Extract the (X, Y) coordinate from the center of the cell holding the provided text.  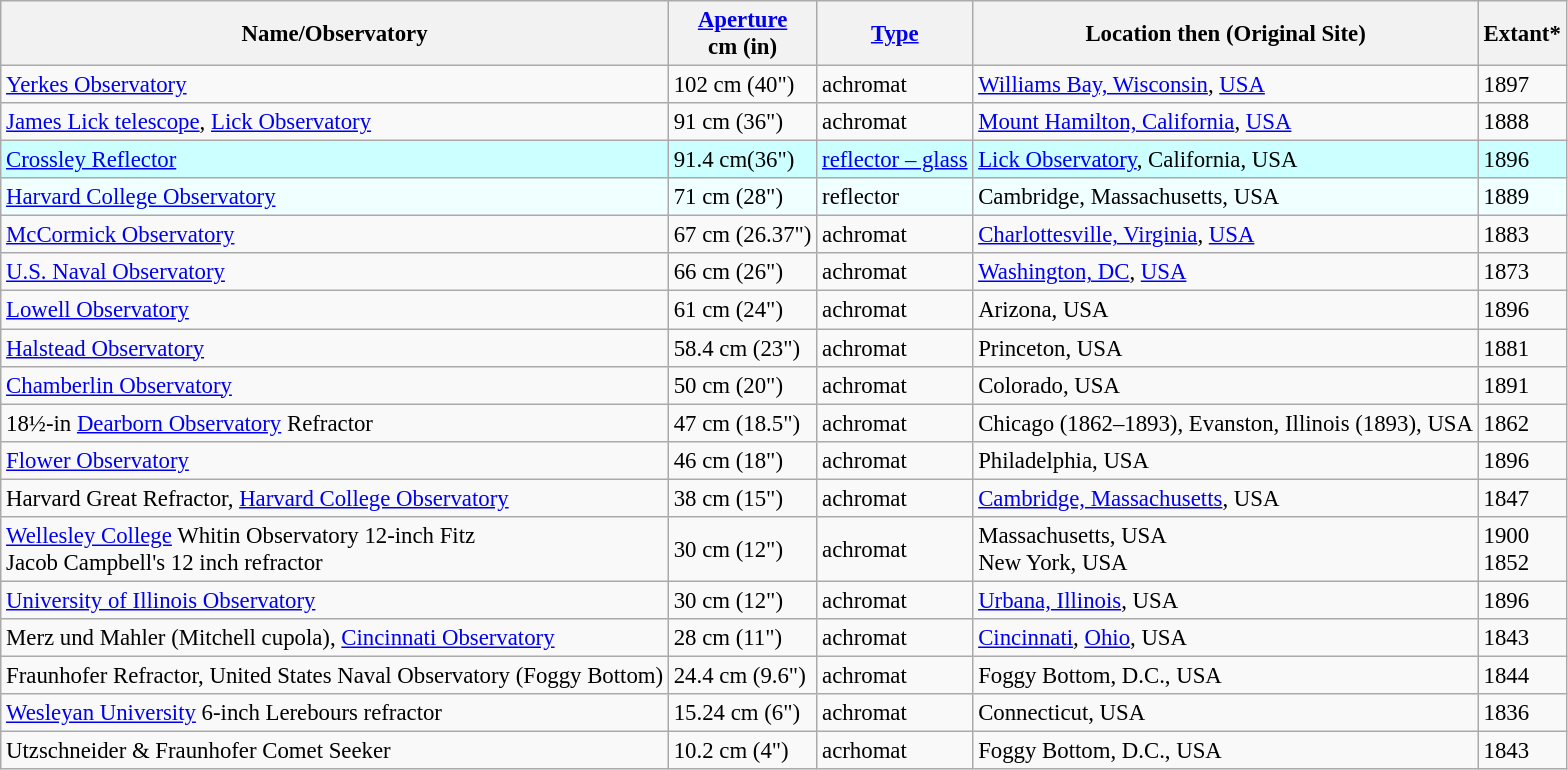
Harvard Great Refractor, Harvard College Observatory (335, 498)
50 cm (20") (742, 385)
28 cm (11") (742, 638)
Lick Observatory, California, USA (1226, 160)
1897 (1522, 85)
Chicago (1862–1893), Evanston, Illinois (1893), USA (1226, 423)
Type (895, 34)
66 cm (26") (742, 273)
Williams Bay, Wisconsin, USA (1226, 85)
Yerkes Observatory (335, 85)
1873 (1522, 273)
Cincinnati, Ohio, USA (1226, 638)
15.24 cm (6") (742, 713)
Fraunhofer Refractor, United States Naval Observatory (Foggy Bottom) (335, 675)
reflector – glass (895, 160)
10.2 cm (4") (742, 751)
University of Illinois Observatory (335, 600)
acrhomat (895, 751)
Utzschneider & Fraunhofer Comet Seeker (335, 751)
38 cm (15") (742, 498)
Halstead Observatory (335, 348)
U.S. Naval Observatory (335, 273)
Connecticut, USA (1226, 713)
47 cm (18.5") (742, 423)
Extant* (1522, 34)
Wellesley College Whitin Observatory 12-inch FitzJacob Campbell's 12 inch refractor (335, 550)
91 cm (36") (742, 122)
1881 (1522, 348)
Washington, DC, USA (1226, 273)
Philadelphia, USA (1226, 460)
18½-in Dearborn Observatory Refractor (335, 423)
58.4 cm (23") (742, 348)
Urbana, Illinois, USA (1226, 600)
1889 (1522, 197)
Chamberlin Observatory (335, 385)
1847 (1522, 498)
Massachusetts, USA New York, USA (1226, 550)
Lowell Observatory (335, 310)
James Lick telescope, Lick Observatory (335, 122)
46 cm (18") (742, 460)
Flower Observatory (335, 460)
1862 (1522, 423)
Wesleyan University 6-inch Lerebours refractor (335, 713)
Crossley Reflector (335, 160)
Colorado, USA (1226, 385)
24.4 cm (9.6") (742, 675)
Mount Hamilton, California, USA (1226, 122)
Name/Observatory (335, 34)
1844 (1522, 675)
Arizona, USA (1226, 310)
reflector (895, 197)
19001852 (1522, 550)
Location then (Original Site) (1226, 34)
71 cm (28") (742, 197)
1888 (1522, 122)
1891 (1522, 385)
61 cm (24") (742, 310)
91.4 cm(36") (742, 160)
McCormick Observatory (335, 235)
1883 (1522, 235)
Princeton, USA (1226, 348)
Charlottesville, Virginia, USA (1226, 235)
1836 (1522, 713)
102 cm (40") (742, 85)
Harvard College Observatory (335, 197)
Merz und Mahler (Mitchell cupola), Cincinnati Observatory (335, 638)
67 cm (26.37") (742, 235)
Aperture cm (in) (742, 34)
